Provide the [x, y] coordinate of the cell's center where the given text is located.  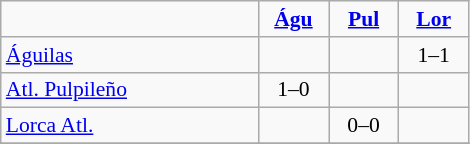
1–0 [293, 90]
Lor [434, 19]
Águilas [130, 55]
Águ [293, 19]
Lorca Atl. [130, 126]
Pul [363, 19]
1–1 [434, 55]
Atl. Pulpileño [130, 90]
0–0 [363, 126]
